For the text-containing cell, return its midpoint in (x, y) coordinate format. 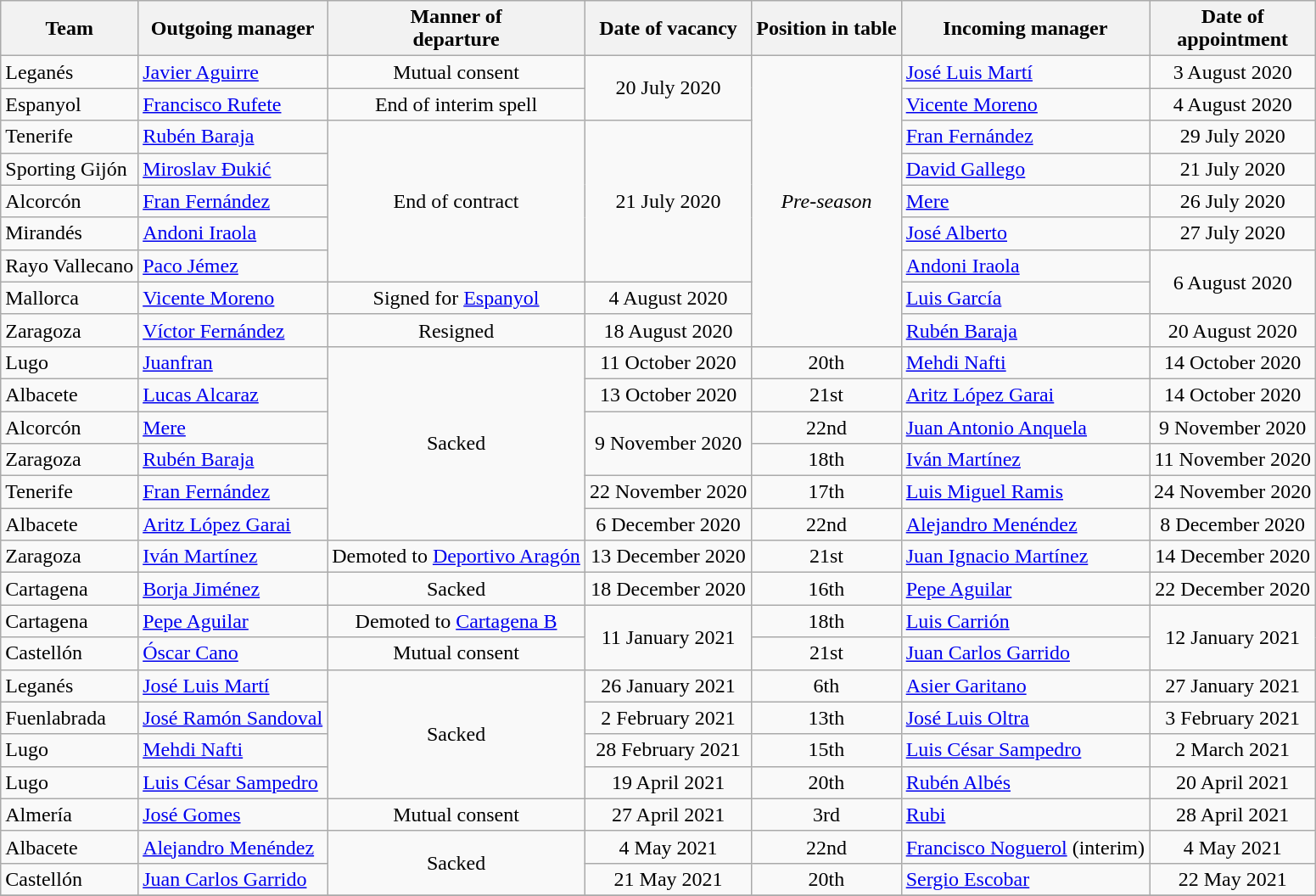
Lucas Alcaraz (232, 395)
Incoming manager (1025, 29)
17th (826, 492)
Rubén Albés (1025, 782)
6 August 2020 (1232, 282)
20 April 2021 (1232, 782)
End of contract (456, 201)
Juanfran (232, 362)
20 July 2020 (668, 88)
18 August 2020 (668, 330)
22 November 2020 (668, 492)
Date ofappointment (1232, 29)
Demoted to Deportivo Aragón (456, 557)
29 July 2020 (1232, 137)
Rubi (1025, 815)
26 July 2020 (1232, 201)
8 December 2020 (1232, 524)
Borja Jiménez (232, 589)
Mirandés (70, 233)
13 December 2020 (668, 557)
Position in table (826, 29)
3rd (826, 815)
Luis Miguel Ramis (1025, 492)
Date of vacancy (668, 29)
2 March 2021 (1232, 750)
Javier Aguirre (232, 72)
15th (826, 750)
Luis García (1025, 298)
16th (826, 589)
José Ramón Sandoval (232, 718)
Team (70, 29)
Mallorca (70, 298)
Demoted to Cartagena B (456, 621)
End of interim spell (456, 104)
14 December 2020 (1232, 557)
12 January 2021 (1232, 637)
Luis Carrión (1025, 621)
José Luis Oltra (1025, 718)
11 November 2020 (1232, 460)
26 January 2021 (668, 686)
6 December 2020 (668, 524)
Francisco Noguerol (interim) (1025, 847)
28 February 2021 (668, 750)
22 December 2020 (1232, 589)
Resigned (456, 330)
Juan Ignacio Martínez (1025, 557)
Paco Jémez (232, 266)
27 January 2021 (1232, 686)
6th (826, 686)
Signed for Espanyol (456, 298)
Francisco Rufete (232, 104)
José Alberto (1025, 233)
11 January 2021 (668, 637)
Outgoing manager (232, 29)
13th (826, 718)
19 April 2021 (668, 782)
Espanyol (70, 104)
27 July 2020 (1232, 233)
3 February 2021 (1232, 718)
Óscar Cano (232, 653)
Asier Garitano (1025, 686)
24 November 2020 (1232, 492)
2 February 2021 (668, 718)
José Gomes (232, 815)
David Gallego (1025, 169)
Rayo Vallecano (70, 266)
Sergio Escobar (1025, 879)
18 December 2020 (668, 589)
Almería (70, 815)
11 October 2020 (668, 362)
Sporting Gijón (70, 169)
Pre-season (826, 202)
27 April 2021 (668, 815)
13 October 2020 (668, 395)
3 August 2020 (1232, 72)
21 May 2021 (668, 879)
Manner ofdeparture (456, 29)
Fuenlabrada (70, 718)
Víctor Fernández (232, 330)
28 April 2021 (1232, 815)
Miroslav Đukić (232, 169)
22 May 2021 (1232, 879)
Juan Antonio Anquela (1025, 427)
20 August 2020 (1232, 330)
